Locate the cell with the specified text and output its (x, y) center coordinate. 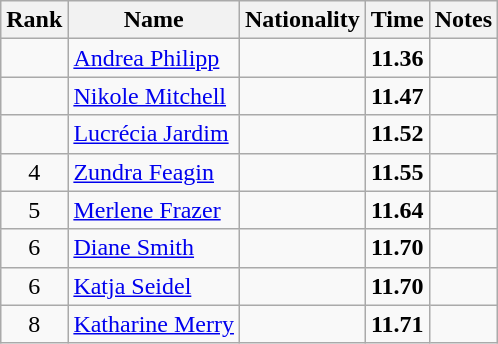
Nikole Mitchell (154, 96)
Katharine Merry (154, 324)
Zundra Feagin (154, 172)
Nationality (303, 20)
Katja Seidel (154, 286)
Merlene Frazer (154, 210)
11.47 (397, 96)
Name (154, 20)
11.64 (397, 210)
4 (34, 172)
Notes (463, 20)
11.36 (397, 58)
Andrea Philipp (154, 58)
Lucrécia Jardim (154, 134)
5 (34, 210)
Diane Smith (154, 248)
Rank (34, 20)
11.71 (397, 324)
11.55 (397, 172)
11.52 (397, 134)
8 (34, 324)
Time (397, 20)
